Find where the given text appears and provide that cell's center as (X, Y) coordinate. 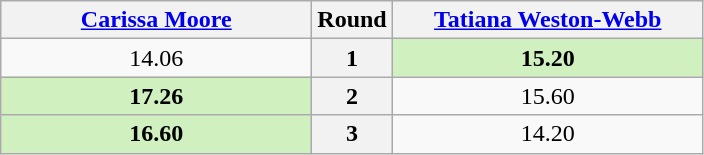
Tatiana Weston-Webb (548, 20)
15.60 (548, 96)
3 (352, 134)
1 (352, 58)
2 (352, 96)
Round (352, 20)
15.20 (548, 58)
17.26 (156, 96)
14.20 (548, 134)
Carissa Moore (156, 20)
16.60 (156, 134)
14.06 (156, 58)
